Extract the (x, y) coordinate from the center of the cell holding the provided text.  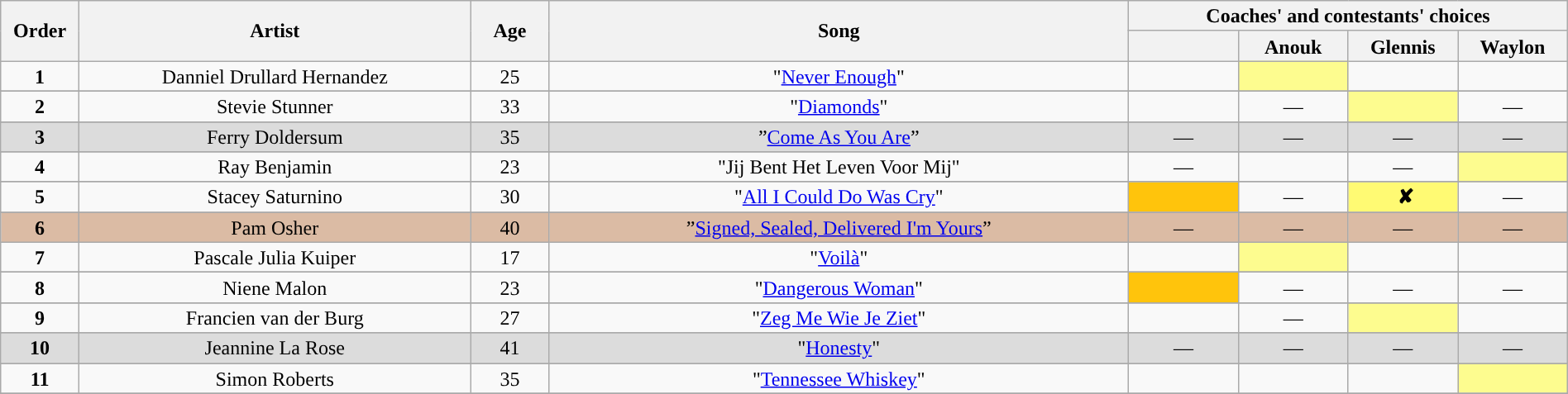
✘ (1403, 197)
Order (40, 31)
Age (509, 31)
40 (509, 228)
8 (40, 287)
25 (509, 76)
3 (40, 137)
"Voilà" (839, 258)
”Signed, Sealed, Delivered I'm Yours” (839, 228)
1 (40, 76)
33 (509, 106)
6 (40, 228)
11 (40, 378)
"Diamonds" (839, 106)
30 (509, 197)
Song (839, 31)
Stevie Stunner (275, 106)
Ferry Doldersum (275, 137)
"Tennessee Whiskey" (839, 378)
Simon Roberts (275, 378)
Ray Benjamin (275, 167)
"Jij Bent Het Leven Voor Mij" (839, 167)
Stacey Saturnino (275, 197)
"Dangerous Woman" (839, 287)
5 (40, 197)
Artist (275, 31)
27 (509, 317)
9 (40, 317)
Jeannine La Rose (275, 349)
10 (40, 349)
"All I Could Do Was Cry" (839, 197)
2 (40, 106)
4 (40, 167)
41 (509, 349)
"Never Enough" (839, 76)
Danniel Drullard Hernandez (275, 76)
Glennis (1403, 46)
"Zeg Me Wie Je Ziet" (839, 317)
Waylon (1513, 46)
7 (40, 258)
"Honesty" (839, 349)
Francien van der Burg (275, 317)
17 (509, 258)
Coaches' and contestants' choices (1348, 17)
Niene Malon (275, 287)
”Come As You Are” (839, 137)
Pam Osher (275, 228)
Anouk (1293, 46)
Pascale Julia Kuiper (275, 258)
